Search for the cell housing the specified text and yield its (X, Y) center coordinate. 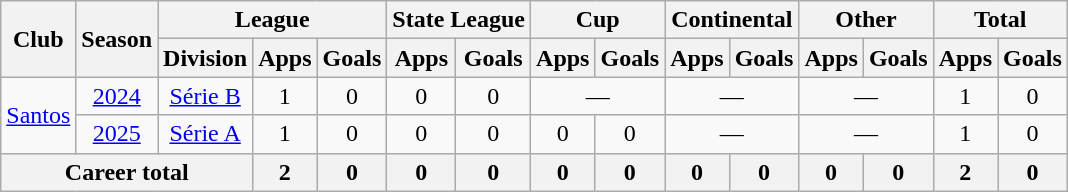
Division (206, 58)
Santos (38, 115)
Club (38, 39)
League (272, 20)
2025 (117, 134)
Continental (732, 20)
Série B (206, 96)
Career total (127, 172)
Total (1000, 20)
Série A (206, 134)
Cup (598, 20)
2024 (117, 96)
State League (459, 20)
Season (117, 39)
Other (866, 20)
